Return the [X, Y] coordinate for the center point of the cell that contains the specified text.  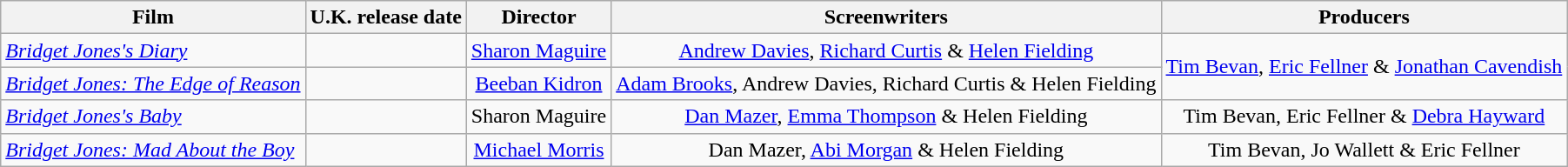
Director [538, 17]
Adam Brooks, Andrew Davies, Richard Curtis & Helen Fielding [886, 83]
Bridget Jones: Mad About the Boy [153, 150]
Dan Mazer, Emma Thompson & Helen Fielding [886, 117]
Tim Bevan, Jo Wallett & Eric Fellner [1364, 150]
Tim Bevan, Eric Fellner & Jonathan Cavendish [1364, 67]
Screenwriters [886, 17]
Dan Mazer, Abi Morgan & Helen Fielding [886, 150]
U.K. release date [386, 17]
Tim Bevan, Eric Fellner & Debra Hayward [1364, 117]
Bridget Jones's Diary [153, 50]
Producers [1364, 17]
Beeban Kidron [538, 83]
Michael Morris [538, 150]
Andrew Davies, Richard Curtis & Helen Fielding [886, 50]
Bridget Jones: The Edge of Reason [153, 83]
Film [153, 17]
Bridget Jones's Baby [153, 117]
